Pinpoint the cell where the given text exists, returning its (X, Y) midpoint coordinate. 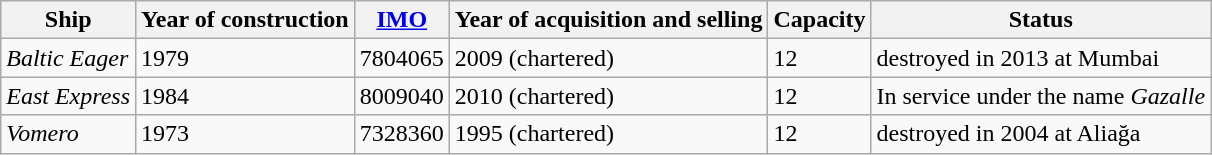
2010 (chartered) (608, 96)
Year of acquisition and selling (608, 20)
destroyed in 2004 at Aliağa (1041, 134)
8009040 (402, 96)
7804065 (402, 58)
East Express (68, 96)
Capacity (820, 20)
1979 (246, 58)
Status (1041, 20)
Year of construction (246, 20)
In service under the name Gazalle (1041, 96)
2009 (chartered) (608, 58)
destroyed in 2013 at Mumbai (1041, 58)
1995 (chartered) (608, 134)
Baltic Eager (68, 58)
1984 (246, 96)
Ship (68, 20)
Vomero (68, 134)
IMO (402, 20)
1973 (246, 134)
7328360 (402, 134)
